Scan for the cell matching the given text and deliver its (X, Y) coordinate at center. 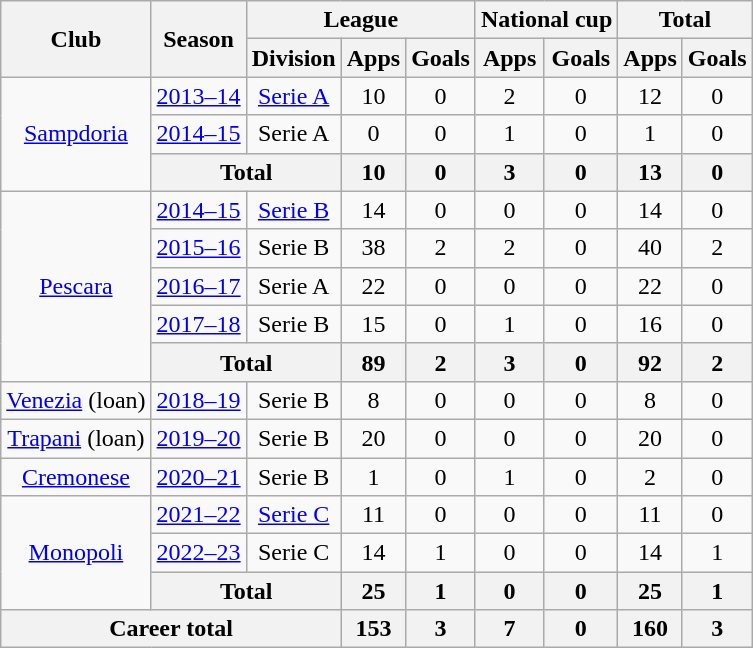
2020–21 (198, 477)
13 (650, 172)
2018–19 (198, 400)
15 (373, 324)
Club (76, 39)
Sampdoria (76, 134)
League (360, 20)
40 (650, 248)
Venezia (loan) (76, 400)
160 (650, 629)
Trapani (loan) (76, 438)
2016–17 (198, 286)
2019–20 (198, 438)
Monopoli (76, 553)
12 (650, 96)
153 (373, 629)
38 (373, 248)
16 (650, 324)
Cremonese (76, 477)
2017–18 (198, 324)
Division (294, 58)
7 (509, 629)
2015–16 (198, 248)
92 (650, 362)
89 (373, 362)
2021–22 (198, 515)
2022–23 (198, 553)
Pescara (76, 286)
National cup (546, 20)
Career total (171, 629)
2013–14 (198, 96)
Season (198, 39)
